Return [x, y] of the center of cell containing provided text 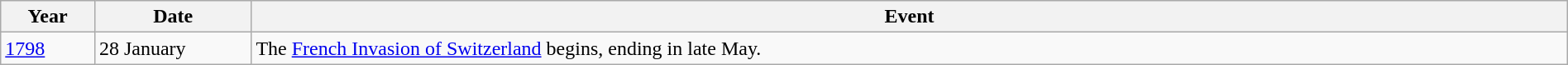
1798 [48, 48]
Date [172, 17]
Event [910, 17]
The French Invasion of Switzerland begins, ending in late May. [910, 48]
28 January [172, 48]
Year [48, 17]
